From the cell containing the given text, extract its center point as (x, y) coordinate. 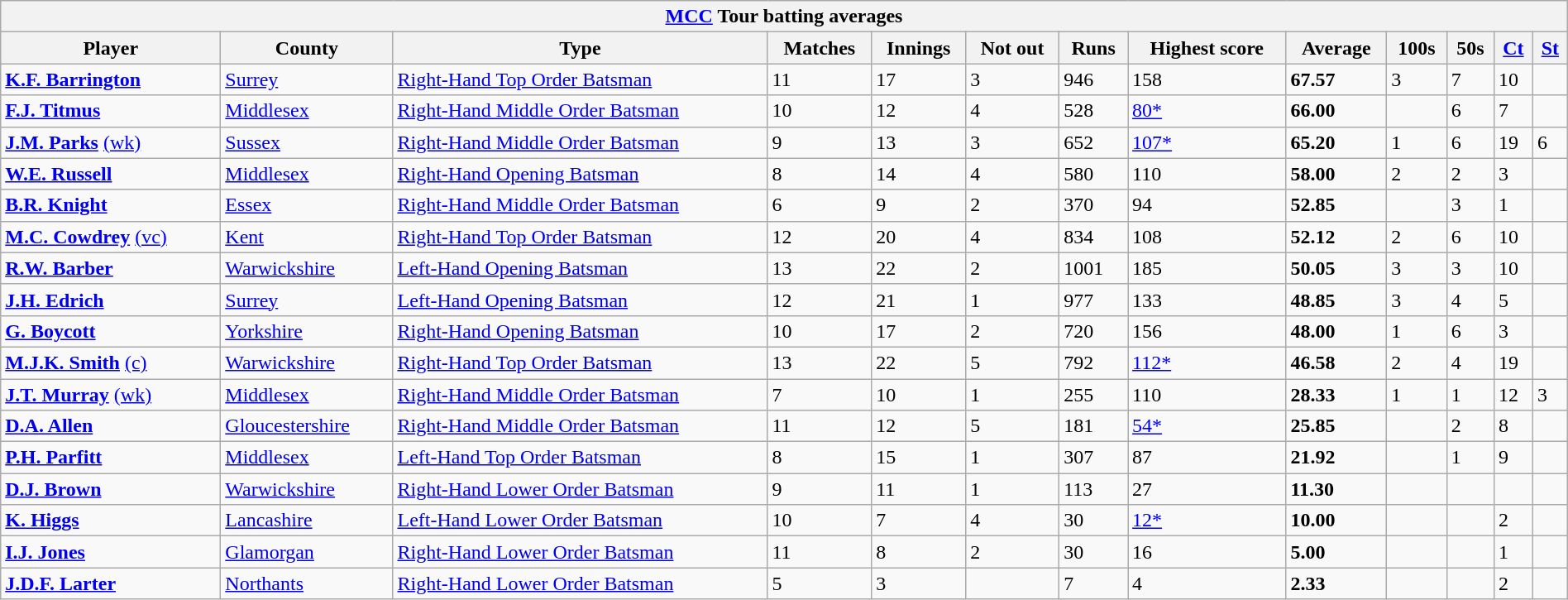
Gloucestershire (307, 426)
R.W. Barber (111, 268)
Type (581, 48)
28.33 (1336, 395)
58.00 (1336, 174)
94 (1207, 205)
St (1550, 48)
307 (1093, 458)
1001 (1093, 268)
720 (1093, 331)
15 (919, 458)
Lancashire (307, 521)
K. Higgs (111, 521)
M.J.K. Smith (c) (111, 362)
185 (1207, 268)
Yorkshire (307, 331)
Not out (1012, 48)
Highest score (1207, 48)
370 (1093, 205)
Left-Hand Lower Order Batsman (581, 521)
Average (1336, 48)
113 (1093, 489)
21.92 (1336, 458)
112* (1207, 362)
80* (1207, 111)
F.J. Titmus (111, 111)
20 (919, 237)
B.R. Knight (111, 205)
50s (1470, 48)
Runs (1093, 48)
87 (1207, 458)
W.E. Russell (111, 174)
528 (1093, 111)
25.85 (1336, 426)
G. Boycott (111, 331)
J.T. Murray (wk) (111, 395)
107* (1207, 142)
10.00 (1336, 521)
156 (1207, 331)
J.D.F. Larter (111, 583)
108 (1207, 237)
16 (1207, 552)
Glamorgan (307, 552)
12* (1207, 521)
J.H. Edrich (111, 300)
14 (919, 174)
255 (1093, 395)
Northants (307, 583)
100s (1417, 48)
Sussex (307, 142)
133 (1207, 300)
Kent (307, 237)
Left-Hand Top Order Batsman (581, 458)
946 (1093, 79)
County (307, 48)
181 (1093, 426)
K.F. Barrington (111, 79)
834 (1093, 237)
50.05 (1336, 268)
D.J. Brown (111, 489)
652 (1093, 142)
J.M. Parks (wk) (111, 142)
977 (1093, 300)
Essex (307, 205)
D.A. Allen (111, 426)
M.C. Cowdrey (vc) (111, 237)
48.00 (1336, 331)
MCC Tour batting averages (784, 17)
27 (1207, 489)
52.12 (1336, 237)
65.20 (1336, 142)
54* (1207, 426)
2.33 (1336, 583)
Innings (919, 48)
P.H. Parfitt (111, 458)
I.J. Jones (111, 552)
66.00 (1336, 111)
21 (919, 300)
67.57 (1336, 79)
580 (1093, 174)
Ct (1513, 48)
11.30 (1336, 489)
48.85 (1336, 300)
Matches (820, 48)
46.58 (1336, 362)
52.85 (1336, 205)
5.00 (1336, 552)
792 (1093, 362)
Player (111, 48)
158 (1207, 79)
